Locate the cell with the specified text and output its (x, y) center coordinate. 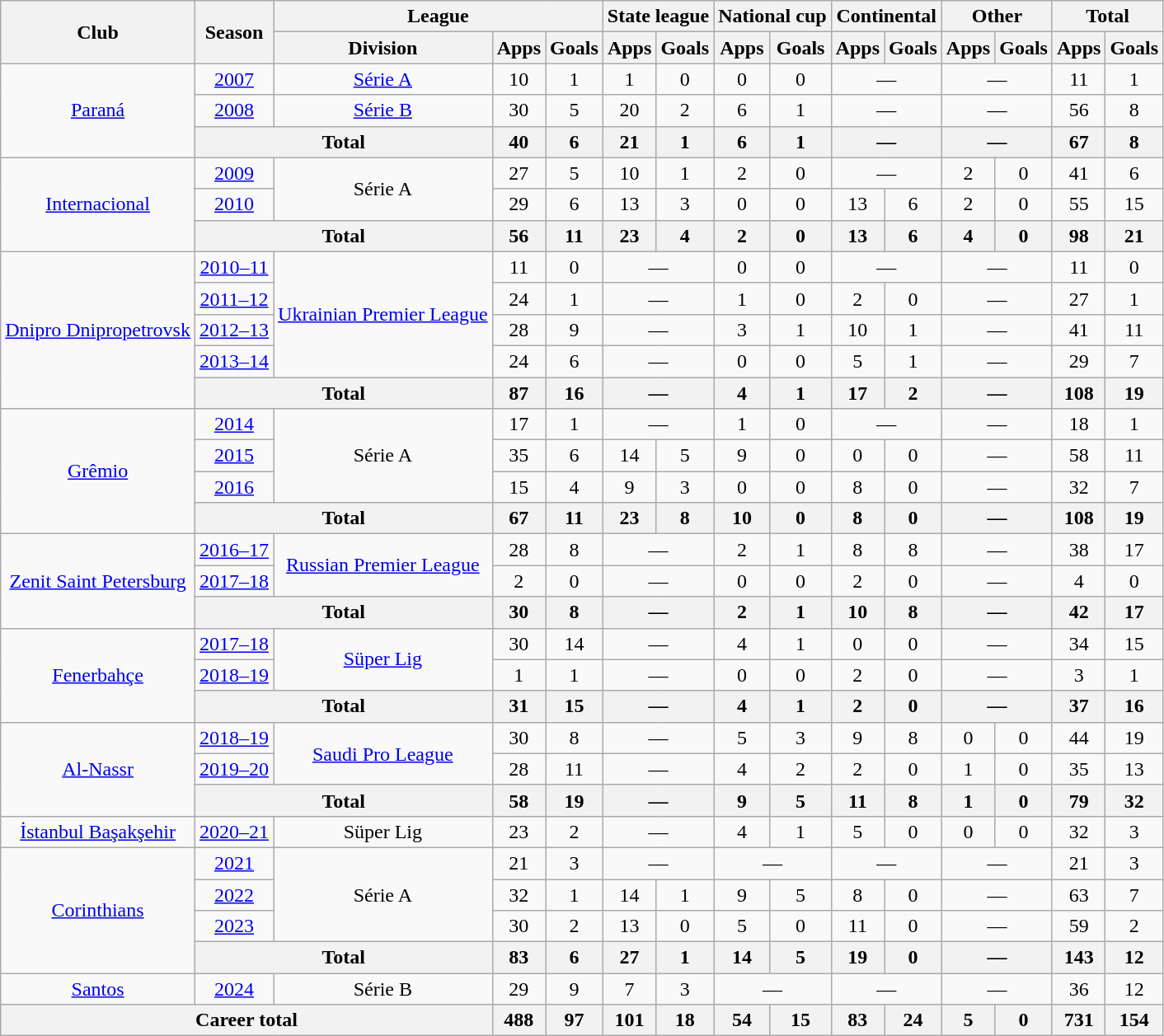
2012–13 (234, 330)
31 (519, 706)
488 (519, 1020)
Internacional (98, 204)
2016 (234, 487)
İstanbul Başakşehir (98, 832)
2014 (234, 424)
55 (1078, 204)
98 (1078, 236)
2007 (234, 79)
2015 (234, 456)
Career total (246, 1020)
731 (1078, 1020)
2009 (234, 173)
Paraná (98, 110)
Saudi Pro League (383, 753)
20 (629, 110)
59 (1078, 926)
54 (742, 1020)
2013–14 (234, 361)
2024 (234, 989)
Zenit Saint Petersburg (98, 581)
Ukrainian Premier League (383, 314)
143 (1078, 958)
Dnipro Dnipropetrovsk (98, 330)
2010 (234, 204)
League (439, 16)
Russian Premier League (383, 565)
79 (1078, 800)
National cup (772, 16)
42 (1078, 612)
Division (383, 48)
2022 (234, 894)
36 (1078, 989)
2019–20 (234, 769)
Club (98, 32)
2008 (234, 110)
Fenerbahçe (98, 675)
101 (629, 1020)
38 (1078, 550)
87 (519, 393)
44 (1078, 738)
Santos (98, 989)
Al-Nassr (98, 769)
Grêmio (98, 471)
2023 (234, 926)
2010–11 (234, 267)
2011–12 (234, 298)
Season (234, 32)
Corinthians (98, 910)
154 (1134, 1020)
63 (1078, 894)
37 (1078, 706)
2016–17 (234, 550)
34 (1078, 644)
2021 (234, 863)
40 (519, 142)
Continental (886, 16)
97 (575, 1020)
Other (997, 16)
State league (658, 16)
2020–21 (234, 832)
